Extract the [X, Y] coordinate from the center of the cell holding the provided text.  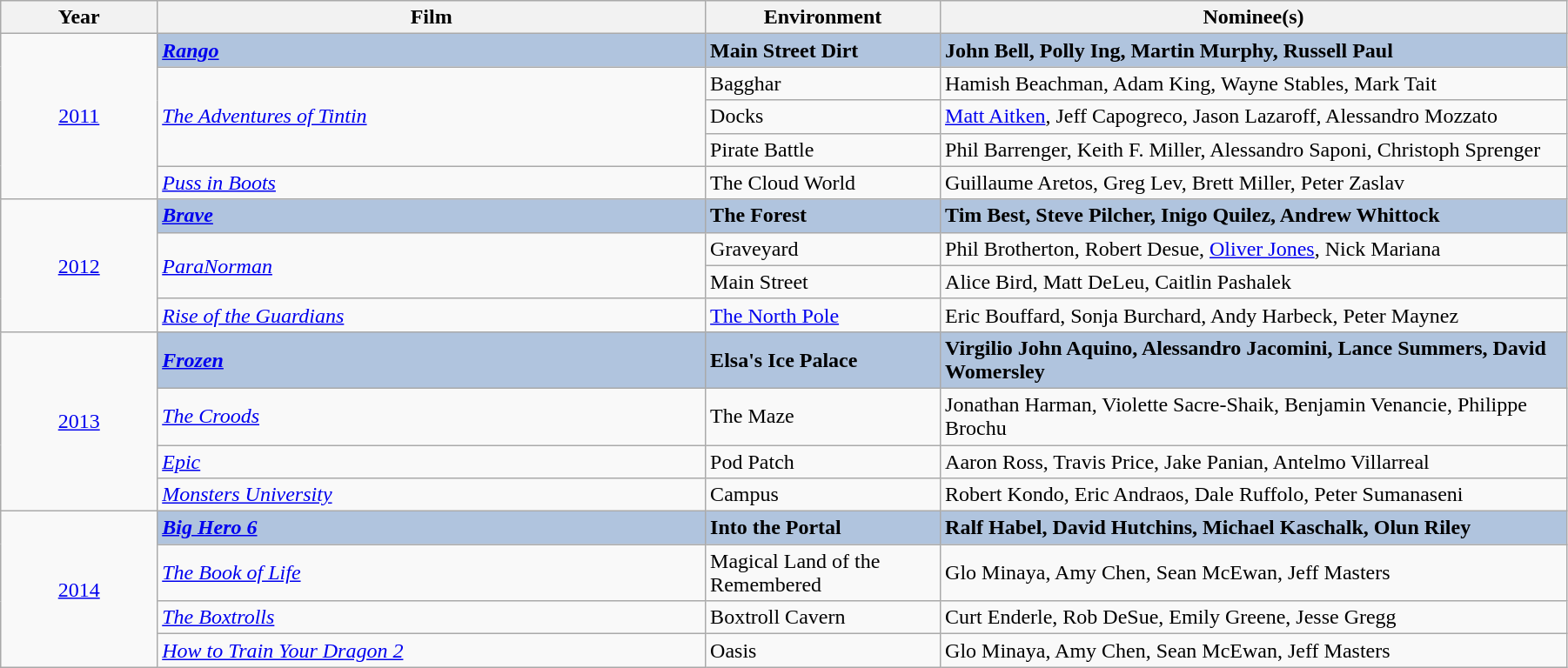
Monsters University [432, 495]
Main Street Dirt [823, 50]
Matt Aitken, Jeff Capogreco, Jason Lazaroff, Alessandro Mozzato [1254, 117]
Phil Brotherton, Robert Desue, Oliver Jones, Nick Mariana [1254, 249]
Alice Bird, Matt DeLeu, Caitlin Pashalek [1254, 282]
How to Train Your Dragon 2 [432, 651]
ParaNorman [432, 265]
Into the Portal [823, 528]
The Book of Life [432, 572]
Robert Kondo, Eric Andraos, Dale Ruffolo, Peter Sumanaseni [1254, 495]
The Cloud World [823, 183]
Phil Barrenger, Keith F. Miller, Alessandro Saponi, Christoph Sprenger [1254, 150]
Pod Patch [823, 462]
The Boxtrolls [432, 618]
Hamish Beachman, Adam King, Wayne Stables, Mark Tait [1254, 83]
Aaron Ross, Travis Price, Jake Panian, Antelmo Villarreal [1254, 462]
Ralf Habel, David Hutchins, Michael Kaschalk, Olun Riley [1254, 528]
John Bell, Polly Ing, Martin Murphy, Russell Paul [1254, 50]
Year [79, 17]
Puss in Boots [432, 183]
The Maze [823, 416]
Brave [432, 216]
Docks [823, 117]
Magical Land of the Remembered [823, 572]
Film [432, 17]
The Croods [432, 416]
Oasis [823, 651]
Graveyard [823, 249]
Boxtroll Cavern [823, 618]
The Forest [823, 216]
Campus [823, 495]
Bagghar [823, 83]
Frozen [432, 360]
Guillaume Aretos, Greg Lev, Brett Miller, Peter Zaslav [1254, 183]
Rango [432, 50]
Epic [432, 462]
The North Pole [823, 315]
Virgilio John Aquino, Alessandro Jacomini, Lance Summers, David Womersley [1254, 360]
2012 [79, 265]
Eric Bouffard, Sonja Burchard, Andy Harbeck, Peter Maynez [1254, 315]
Environment [823, 17]
Tim Best, Steve Pilcher, Inigo Quilez, Andrew Whittock [1254, 216]
Curt Enderle, Rob DeSue, Emily Greene, Jesse Gregg [1254, 618]
Nominee(s) [1254, 17]
Elsa's Ice Palace [823, 360]
Rise of the Guardians [432, 315]
Big Hero 6 [432, 528]
2014 [79, 590]
2011 [79, 117]
Main Street [823, 282]
Jonathan Harman, Violette Sacre-Shaik, Benjamin Venancie, Philippe Brochu [1254, 416]
2013 [79, 421]
Pirate Battle [823, 150]
The Adventures of Tintin [432, 117]
